Output the (x, y) coordinate of the center of the cell containing the given text.  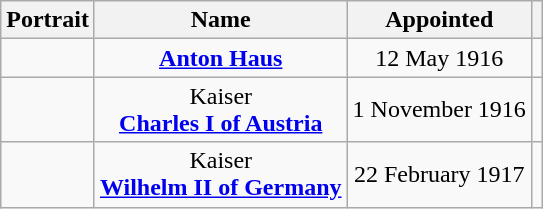
Anton Haus (220, 58)
Name (220, 20)
KaiserCharles I of Austria (220, 110)
1 November 1916 (439, 110)
KaiserWilhelm II of Germany (220, 174)
Portrait (48, 20)
Appointed (439, 20)
22 February 1917 (439, 174)
12 May 1916 (439, 58)
